Capture the cell that displays the provided text and extract its [x, y] central coordinate. 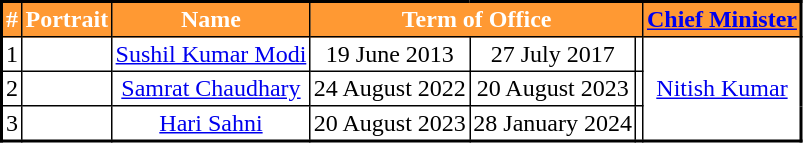
Samrat Chaudhary [211, 88]
2 [12, 88]
Nitish Kumar [722, 89]
1 [12, 54]
# [12, 20]
Sushil Kumar Modi [211, 54]
Chief Minister [722, 20]
28 January 2024 [553, 124]
Hari Sahni [211, 124]
19 June 2013 [390, 54]
3 [12, 124]
24 August 2022 [390, 88]
Term of Office [476, 20]
Portrait [67, 20]
Name [211, 20]
27 July 2017 [553, 54]
